Search for the cell housing the specified text and yield its [X, Y] center coordinate. 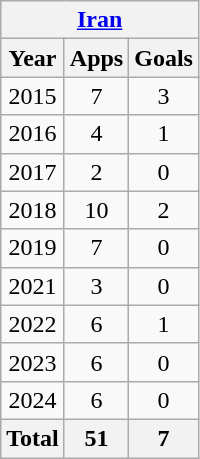
2022 [33, 324]
2019 [33, 248]
Apps [96, 58]
2018 [33, 210]
Total [33, 438]
2024 [33, 400]
2023 [33, 362]
Iran [100, 20]
51 [96, 438]
Year [33, 58]
2021 [33, 286]
4 [96, 134]
2015 [33, 96]
2016 [33, 134]
Goals [164, 58]
10 [96, 210]
2017 [33, 172]
